Detect which cell encompasses the target text, then output its [x, y] center coordinate. 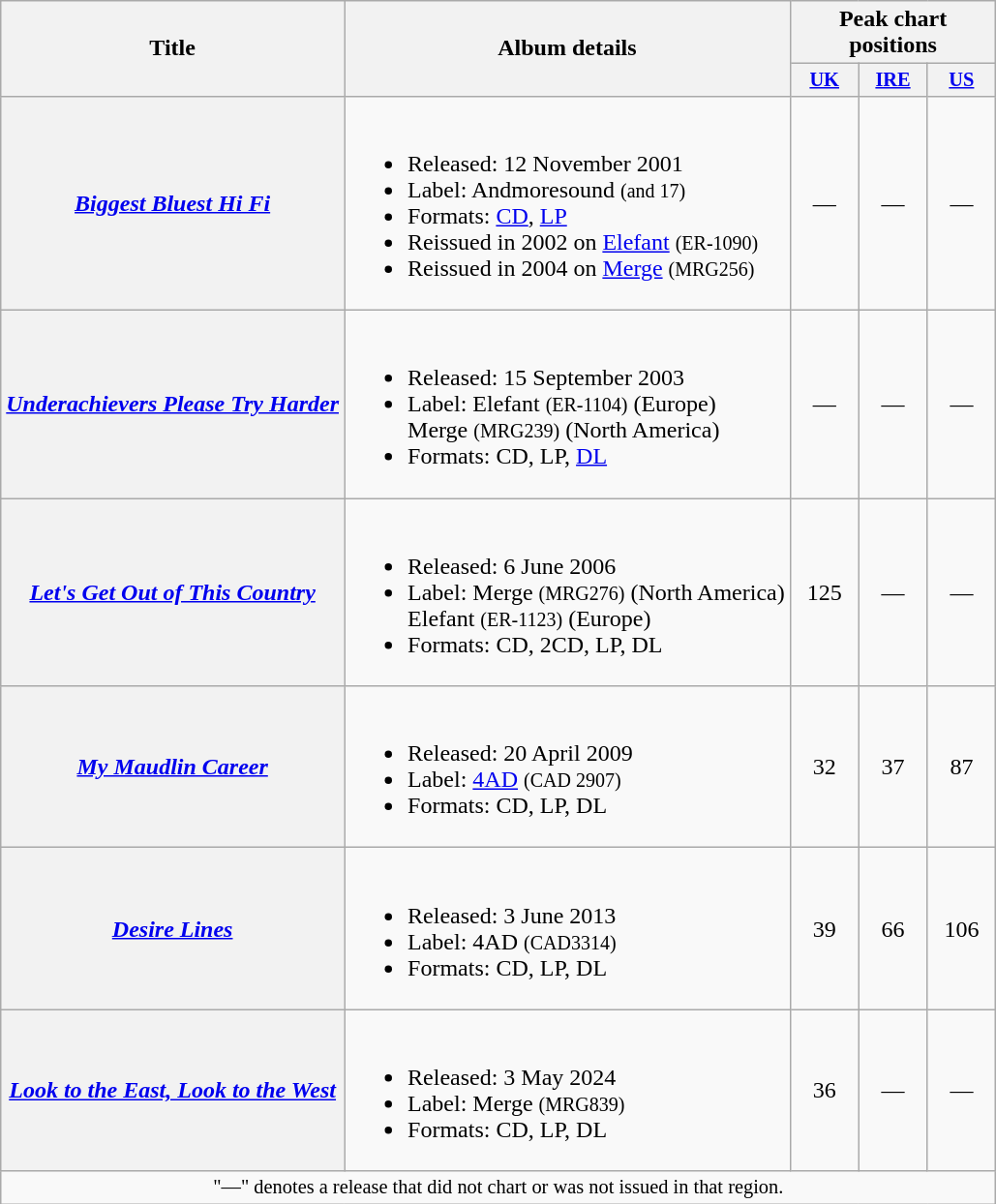
106 [962, 929]
Look to the East, Look to the West [172, 1090]
Released: 3 May 2024Label: Merge (MRG839)Formats: CD, LP, DL [567, 1090]
UK [825, 80]
Desire Lines [172, 929]
IRE [892, 80]
125 [825, 592]
Released: 15 September 2003Label: Elefant (ER-1104) (Europe)Merge (MRG239) (North America)Formats: CD, LP, DL [567, 405]
Released: 6 June 2006Label: Merge (MRG276) (North America)Elefant (ER-1123) (Europe)Formats: CD, 2CD, LP, DL [567, 592]
"—" denotes a release that did not chart or was not issued in that region. [498, 1188]
32 [825, 767]
36 [825, 1090]
Title [172, 48]
Let's Get Out of This Country [172, 592]
37 [892, 767]
Peak chart positions [892, 33]
My Maudlin Career [172, 767]
Released: 20 April 2009Label: 4AD (CAD 2907)Formats: CD, LP, DL [567, 767]
Released: 3 June 2013Label: 4AD (CAD3314)Formats: CD, LP, DL [567, 929]
Album details [567, 48]
Biggest Bluest Hi Fi [172, 203]
Released: 12 November 2001Label: Andmoresound (and 17)Formats: CD, LPReissued in 2002 on Elefant (ER-1090)Reissued in 2004 on Merge (MRG256) [567, 203]
66 [892, 929]
39 [825, 929]
US [962, 80]
Underachievers Please Try Harder [172, 405]
87 [962, 767]
